Capture the cell that displays the provided text and extract its (x, y) central coordinate. 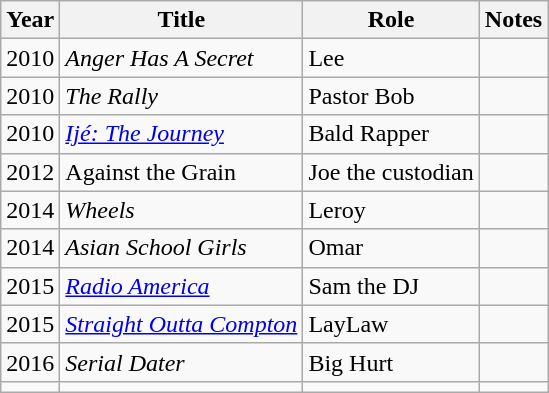
Asian School Girls (182, 248)
Omar (391, 248)
Anger Has A Secret (182, 58)
Leroy (391, 210)
Bald Rapper (391, 134)
Serial Dater (182, 362)
The Rally (182, 96)
Ijé: The Journey (182, 134)
LayLaw (391, 324)
Role (391, 20)
2012 (30, 172)
Straight Outta Compton (182, 324)
Big Hurt (391, 362)
Year (30, 20)
Pastor Bob (391, 96)
Radio America (182, 286)
Wheels (182, 210)
Lee (391, 58)
2016 (30, 362)
Notes (513, 20)
Sam the DJ (391, 286)
Against the Grain (182, 172)
Title (182, 20)
Joe the custodian (391, 172)
